Capture the cell that displays the provided text and extract its (x, y) central coordinate. 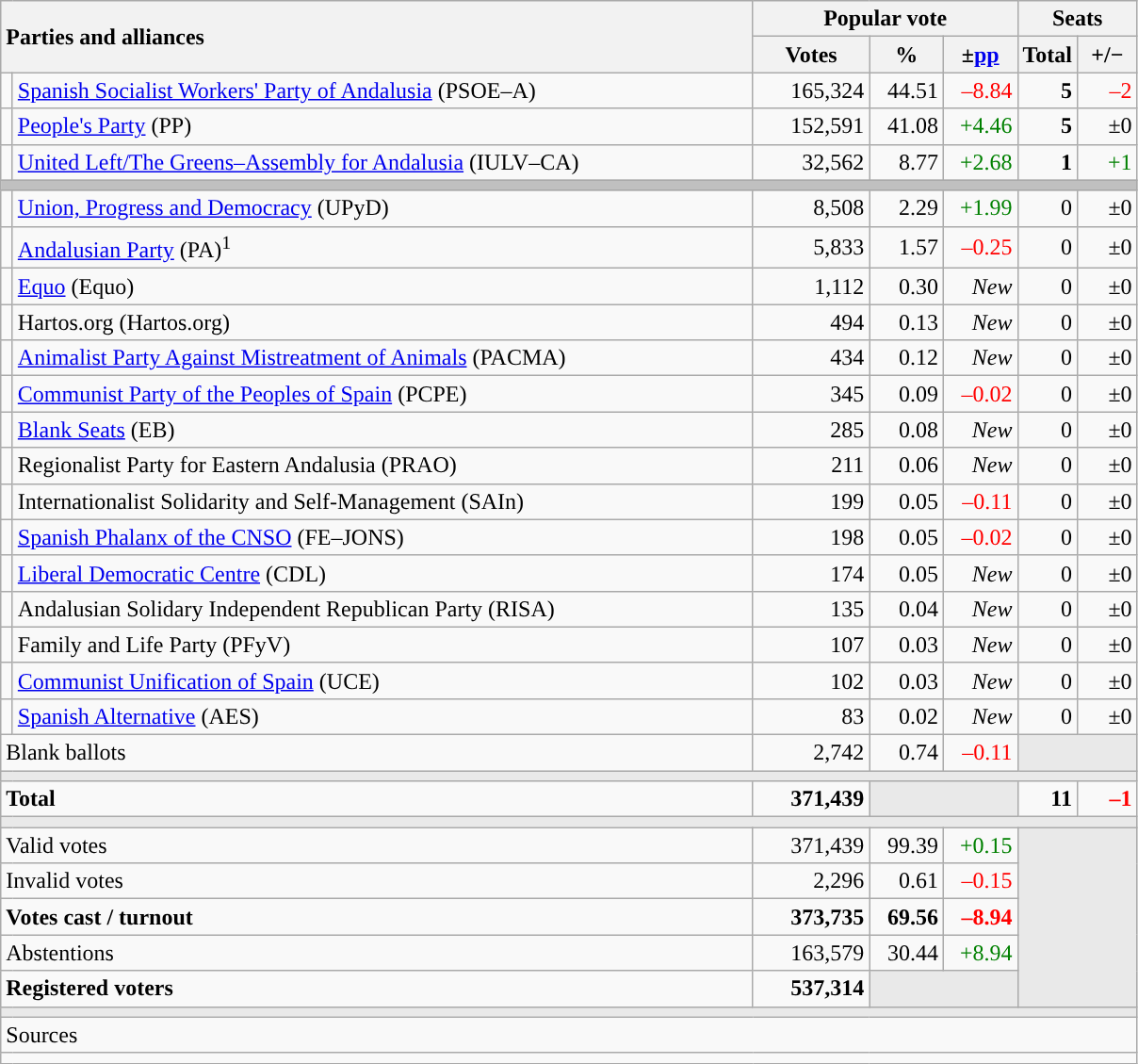
+4.46 (980, 126)
0.12 (906, 358)
0.61 (906, 881)
Equo (Equo) (382, 286)
107 (811, 645)
Votes cast / turnout (377, 917)
±pp (980, 55)
Union, Progress and Democracy (UPyD) (382, 208)
Spanish Phalanx of the CNSO (FE–JONS) (382, 537)
Andalusian Solidary Independent Republican Party (RISA) (382, 609)
69.56 (906, 917)
2,742 (811, 753)
Popular vote (886, 19)
8.77 (906, 162)
Blank Seats (EB) (382, 430)
0.74 (906, 753)
199 (811, 501)
Spanish Alternative (AES) (382, 716)
–8.94 (980, 917)
Registered voters (377, 989)
285 (811, 430)
+1 (1108, 162)
Votes (811, 55)
102 (811, 680)
+2.68 (980, 162)
Regionalist Party for Eastern Andalusia (PRAO) (382, 466)
United Left/The Greens–Assembly for Andalusia (IULV–CA) (382, 162)
494 (811, 322)
0.06 (906, 466)
–0.15 (980, 881)
0.13 (906, 322)
0.09 (906, 394)
99.39 (906, 845)
373,735 (811, 917)
Blank ballots (377, 753)
32,562 (811, 162)
Communist Party of the Peoples of Spain (PCPE) (382, 394)
Parties and alliances (377, 37)
2.29 (906, 208)
83 (811, 716)
+/− (1108, 55)
537,314 (811, 989)
Seats (1078, 19)
44.51 (906, 90)
165,324 (811, 90)
Hartos.org (Hartos.org) (382, 322)
198 (811, 537)
211 (811, 466)
Andalusian Party (PA)1 (382, 247)
0.04 (906, 609)
Family and Life Party (PFyV) (382, 645)
0.08 (906, 430)
–1 (1108, 799)
345 (811, 394)
30.44 (906, 953)
Invalid votes (377, 881)
% (906, 55)
152,591 (811, 126)
41.08 (906, 126)
Liberal Democratic Centre (CDL) (382, 573)
2,296 (811, 881)
0.02 (906, 716)
174 (811, 573)
Spanish Socialist Workers' Party of Andalusia (PSOE–A) (382, 90)
Valid votes (377, 845)
Animalist Party Against Mistreatment of Animals (PACMA) (382, 358)
Sources (569, 1035)
11 (1048, 799)
0.30 (906, 286)
–0.25 (980, 247)
+8.94 (980, 953)
+0.15 (980, 845)
Communist Unification of Spain (UCE) (382, 680)
163,579 (811, 953)
1,112 (811, 286)
135 (811, 609)
434 (811, 358)
+1.99 (980, 208)
8,508 (811, 208)
–2 (1108, 90)
1.57 (906, 247)
People's Party (PP) (382, 126)
–8.84 (980, 90)
Internationalist Solidarity and Self-Management (SAIn) (382, 501)
1 (1048, 162)
Abstentions (377, 953)
5,833 (811, 247)
